Pinpoint the cell where the given text exists, returning its (X, Y) midpoint coordinate. 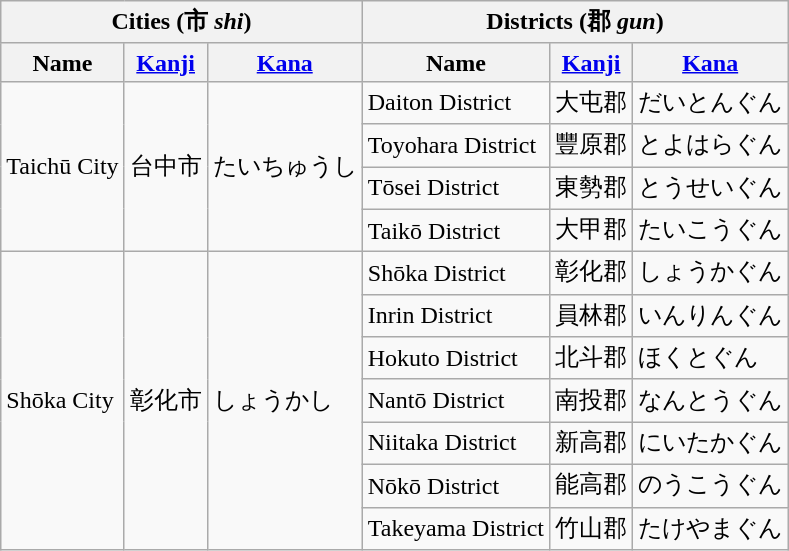
台中市 (166, 166)
なんとうぐん (710, 400)
大甲郡 (592, 230)
Tōsei District (456, 188)
しょうかぐん (710, 274)
のうこうぐん (710, 486)
新高郡 (592, 444)
Nōkō District (456, 486)
Districts (郡 gun) (574, 22)
員林郡 (592, 316)
南投郡 (592, 400)
Inrin District (456, 316)
たいちゅうし (284, 166)
Takeyama District (456, 528)
Hokuto District (456, 358)
にいたかぐん (710, 444)
能高郡 (592, 486)
彰化郡 (592, 274)
ほくとぐん (710, 358)
彰化市 (166, 401)
Nantō District (456, 400)
大屯郡 (592, 102)
たいこうぐん (710, 230)
豐原郡 (592, 146)
東勢郡 (592, 188)
いんりんぐん (710, 316)
とよはらぐん (710, 146)
竹山郡 (592, 528)
Taichū City (62, 166)
Niitaka District (456, 444)
しょうかし (284, 401)
Taikō District (456, 230)
Cities (市 shi) (182, 22)
Toyohara District (456, 146)
北斗郡 (592, 358)
たけやまぐん (710, 528)
だいとんぐん (710, 102)
Daiton District (456, 102)
とうせいぐん (710, 188)
Shōka City (62, 401)
Shōka District (456, 274)
